Find where the given text appears and provide that cell's center as [X, Y] coordinate. 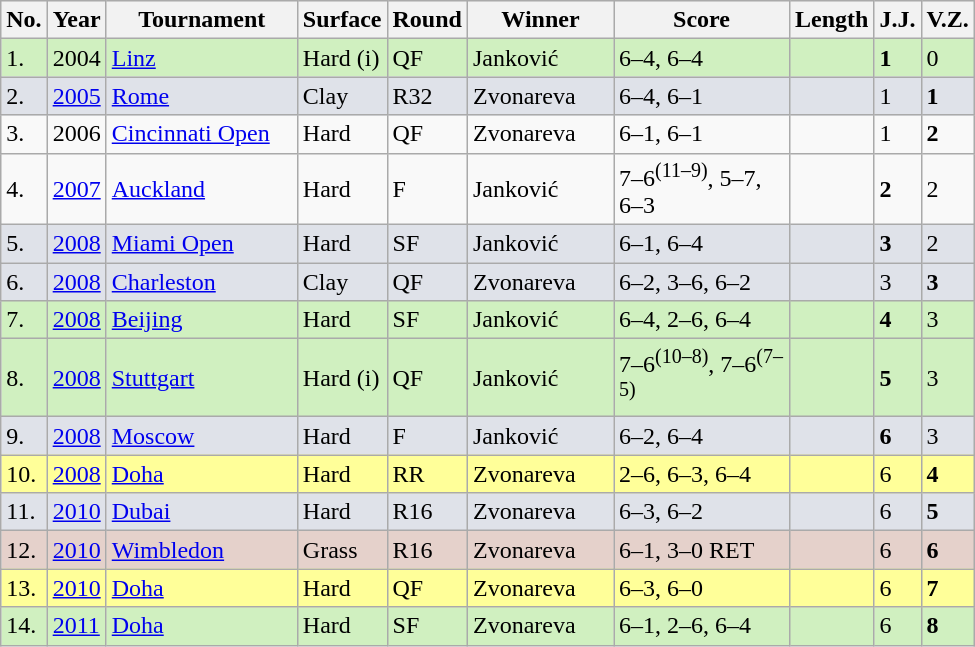
2005 [76, 96]
Tournament [202, 20]
2011 [76, 626]
Grass [342, 550]
Beijing [202, 320]
7 [948, 588]
Score [702, 20]
Miami Open [202, 244]
14. [24, 626]
6–3, 6–0 [702, 588]
11. [24, 512]
Auckland [202, 189]
Round [427, 20]
6–3, 6–2 [702, 512]
Linz [202, 58]
2. [24, 96]
2007 [76, 189]
12. [24, 550]
V.Z. [948, 20]
9. [24, 436]
RR [427, 474]
Winner [540, 20]
Wimbledon [202, 550]
R32 [427, 96]
6–1, 3–0 RET [702, 550]
Length [832, 20]
6–1, 6–4 [702, 244]
2–6, 6–3, 6–4 [702, 474]
Year [76, 20]
6–4, 6–4 [702, 58]
7–6(10–8), 7–6(7–5) [702, 378]
No. [24, 20]
6–2, 3–6, 6–2 [702, 282]
13. [24, 588]
J.J. [898, 20]
2006 [76, 134]
6–2, 6–4 [702, 436]
1. [24, 58]
6. [24, 282]
Rome [202, 96]
2004 [76, 58]
Charleston [202, 282]
4. [24, 189]
7. [24, 320]
8. [24, 378]
7–6(11–9), 5–7, 6–3 [702, 189]
Cincinnati Open [202, 134]
10. [24, 474]
Dubai [202, 512]
Stuttgart [202, 378]
8 [948, 626]
6–1, 2–6, 6–4 [702, 626]
6–4, 6–1 [702, 96]
6–4, 2–6, 6–4 [702, 320]
Moscow [202, 436]
5. [24, 244]
3. [24, 134]
0 [948, 58]
Surface [342, 20]
6–1, 6–1 [702, 134]
